Detect which cell encompasses the target text, then output its [X, Y] center coordinate. 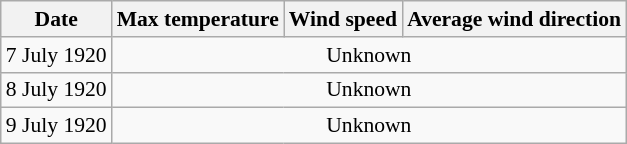
9 July 1920 [56, 126]
Max temperature [198, 19]
Average wind direction [514, 19]
8 July 1920 [56, 90]
Date [56, 19]
Wind speed [343, 19]
7 July 1920 [56, 55]
